Output the [X, Y] coordinate of the center of the cell containing the given text.  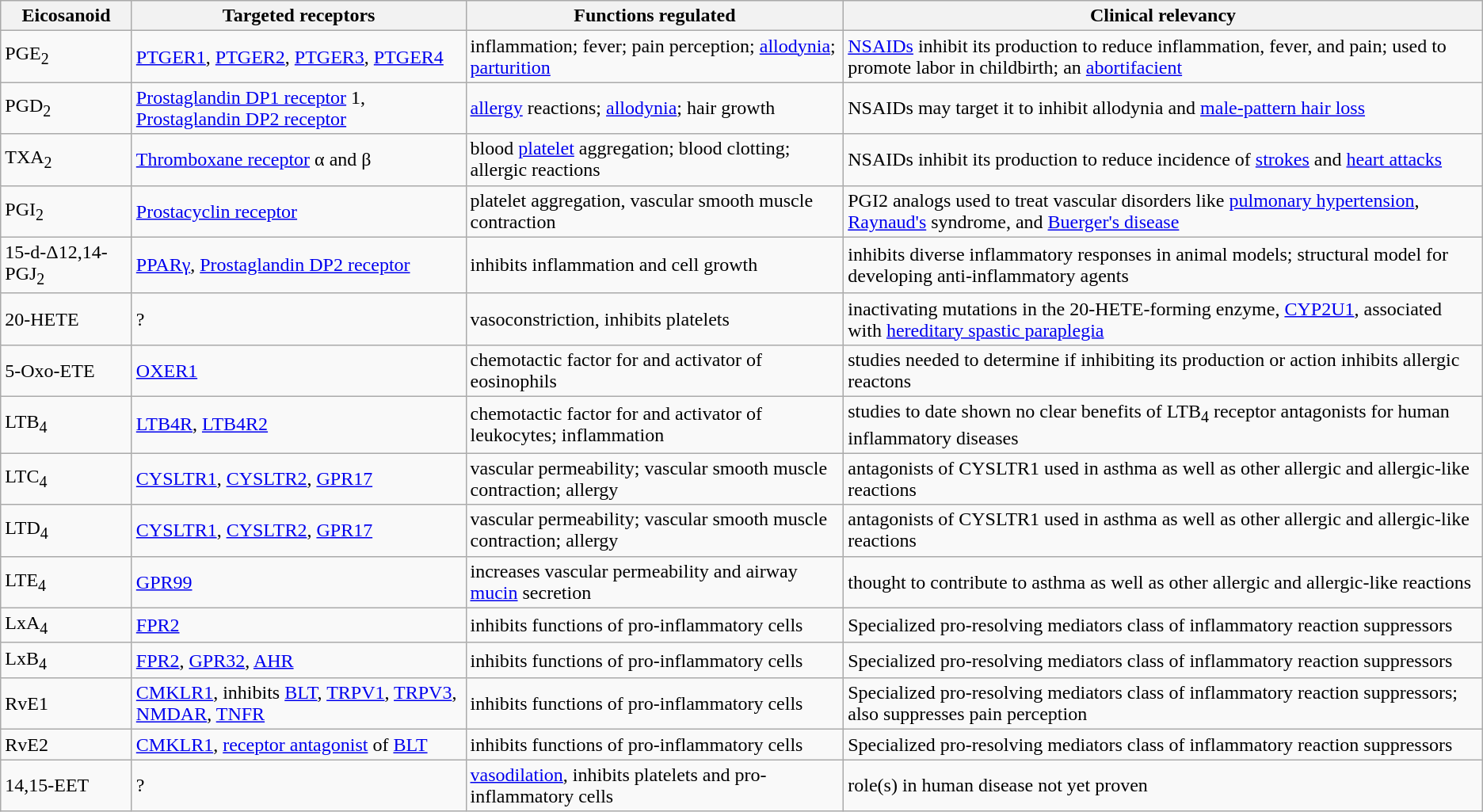
LxB4 [67, 660]
FPR2 [299, 625]
thought to contribute to asthma as well as other allergic and allergic-like reactions [1163, 581]
LTE4 [67, 581]
blood platelet aggregation; blood clotting; allergic reactions [654, 160]
OXER1 [299, 371]
inflammation; fever; pain perception; allodynia; parturition [654, 57]
NSAIDs may target it to inhibit allodynia and male-pattern hair loss [1163, 108]
PGE2 [67, 57]
Eicosanoid [67, 16]
inhibits inflammation and cell growth [654, 265]
NSAIDs inhibit its production to reduce incidence of strokes and heart attacks [1163, 160]
GPR99 [299, 581]
inactivating mutations in the 20-HETE-forming enzyme, CYP2U1, associated with hereditary spastic paraplegia [1163, 318]
platelet aggregation, vascular smooth muscle contraction [654, 211]
RvE1 [67, 703]
15-d-Δ12,14-PGJ2 [67, 265]
LTD4 [67, 531]
chemotactic factor for and activator of eosinophils [654, 371]
Targeted receptors [299, 16]
FPR2, GPR32, AHR [299, 660]
LxA4 [67, 625]
CMKLR1, receptor antagonist of BLT [299, 745]
Functions regulated [654, 16]
PGI2 analogs used to treat vascular disorders like pulmonary hypertension, Raynaud's syndrome, and Buerger's disease [1163, 211]
5-Oxo-ETE [67, 371]
role(s) in human disease not yet proven [1163, 786]
Prostaglandin DP1 receptor 1, Prostaglandin DP2 receptor [299, 108]
increases vascular permeability and airway mucin secretion [654, 581]
PGI2 [67, 211]
CMKLR1, inhibits BLT, TRPV1, TRPV3, NMDAR, TNFR [299, 703]
PPARγ, Prostaglandin DP2 receptor [299, 265]
LTC4 [67, 478]
allergy reactions; allodynia; hair growth [654, 108]
20-HETE [67, 318]
Prostacyclin receptor [299, 211]
14,15-EET [67, 786]
LTB4R, LTB4R2 [299, 425]
vasoconstriction, inhibits platelets [654, 318]
Thromboxane receptor α and β [299, 160]
Specialized pro-resolving mediators class of inflammatory reaction suppressors; also suppresses pain perception [1163, 703]
studies to date shown no clear benefits of LTB4 receptor antagonists for human inflammatory diseases [1163, 425]
chemotactic factor for and activator of leukocytes; inflammation [654, 425]
vasodilation, inhibits platelets and pro-inflammatory cells [654, 786]
TXA2 [67, 160]
studies needed to determine if inhibiting its production or action inhibits allergic reactons [1163, 371]
PGD2 [67, 108]
inhibits diverse inflammatory responses in animal models; structural model for developing anti-inflammatory agents [1163, 265]
LTB4 [67, 425]
RvE2 [67, 745]
NSAIDs inhibit its production to reduce inflammation, fever, and pain; used to promote labor in childbirth; an abortifacient [1163, 57]
Clinical relevancy [1163, 16]
PTGER1, PTGER2, PTGER3, PTGER4 [299, 57]
